Find where the given text appears and provide that cell's center as [x, y] coordinate. 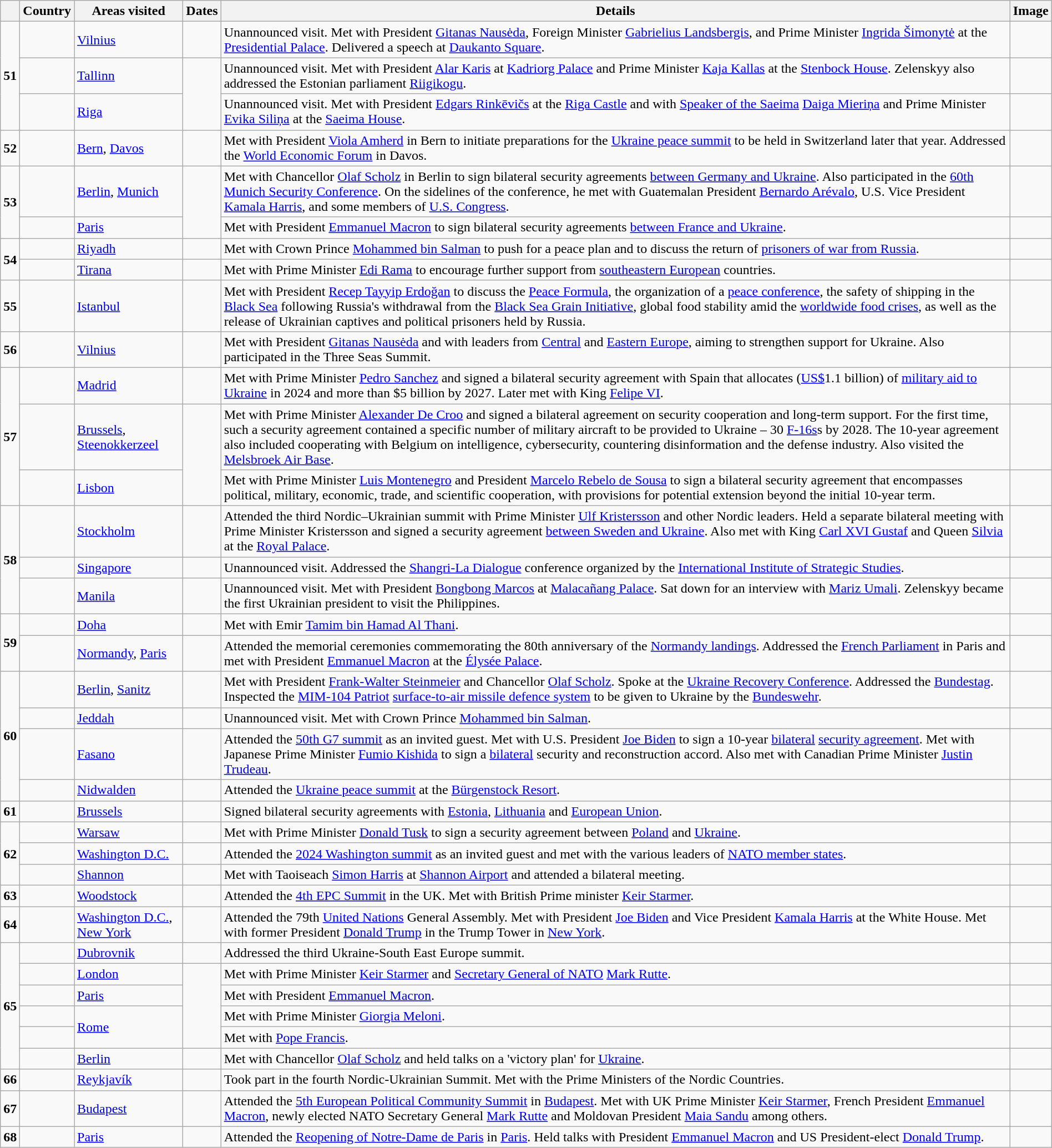
Singapore [129, 568]
Met with Prime Minister Keir Starmer and Secretary General of NATO Mark Rutte. [615, 974]
Met with Chancellor Olaf Scholz and held talks on a 'victory plan' for Ukraine. [615, 1059]
Woodstock [129, 896]
Met with President Emmanuel Macron to sign bilateral security agreements between France and Ukraine. [615, 227]
54 [10, 259]
Attended the Reopening of Notre-Dame de Paris in Paris. Held talks with President Emmanuel Macron and US President-elect Donald Trump. [615, 1137]
Unannounced visit. Met with Crown Prince Mohammed bin Salman. [615, 718]
Istanbul [129, 306]
Dates [202, 11]
London [129, 974]
Madrid [129, 385]
Unannounced visit. Addressed the Shangri-La Dialogue conference organized by the International Institute of Strategic Studies. [615, 568]
Image [1031, 11]
Met with Prime Minister Donald Tusk to sign a security agreement between Poland and Ukraine. [615, 832]
Berlin [129, 1059]
Dubrovnik [129, 953]
Met with Taoiseach Simon Harris at Shannon Airport and attended a bilateral meeting. [615, 874]
Bern, Davos [129, 148]
Attended the Ukraine peace summit at the Bürgenstock Resort. [615, 790]
Berlin, Sanitz [129, 689]
Stockholm [129, 532]
Rome [129, 1027]
Tallinn [129, 75]
Areas visited [129, 11]
Normandy, Paris [129, 654]
59 [10, 643]
58 [10, 560]
Washington D.C., New York [129, 924]
Reykjavík [129, 1080]
Details [615, 11]
68 [10, 1137]
Signed bilateral security agreements with Estonia, Lithuania and European Union. [615, 811]
Met with Crown Prince Mohammed bin Salman to push for a peace plan and to discuss the return of prisoners of war from Russia. [615, 249]
Took part in the fourth Nordic-Ukrainian Summit. Met with the Prime Ministers of the Nordic Countries. [615, 1080]
Lisbon [129, 488]
Riyadh [129, 249]
Washington D.C. [129, 853]
Warsaw [129, 832]
Attended the 4th EPC Summit in the UK. Met with British Prime minister Keir Starmer. [615, 896]
53 [10, 202]
Met with Emir Tamim bin Hamad Al Thani. [615, 625]
56 [10, 350]
Manila [129, 596]
Met with Prime Minister Giorgia Meloni. [615, 1016]
60 [10, 736]
Budapest [129, 1109]
Addressed the third Ukraine-South East Europe summit. [615, 953]
Tirana [129, 270]
Brussels [129, 811]
Jeddah [129, 718]
61 [10, 811]
Riga [129, 112]
67 [10, 1109]
Doha [129, 625]
62 [10, 853]
63 [10, 896]
66 [10, 1080]
Brussels, Steenokkerzeel [129, 437]
Met with President Emmanuel Macron. [615, 995]
Fasano [129, 754]
Nidwalden [129, 790]
Shannon [129, 874]
Met with Pope Francis. [615, 1038]
55 [10, 306]
Met with Prime Minister Edi Rama to encourage further support from southeastern European countries. [615, 270]
Country [47, 11]
51 [10, 75]
Attended the 2024 Washington summit as an invited guest and met with the various leaders of NATO member states. [615, 853]
57 [10, 436]
65 [10, 1006]
Berlin, Munich [129, 191]
64 [10, 924]
52 [10, 148]
